Return the [x, y] coordinate for the center point of the cell that contains the specified text.  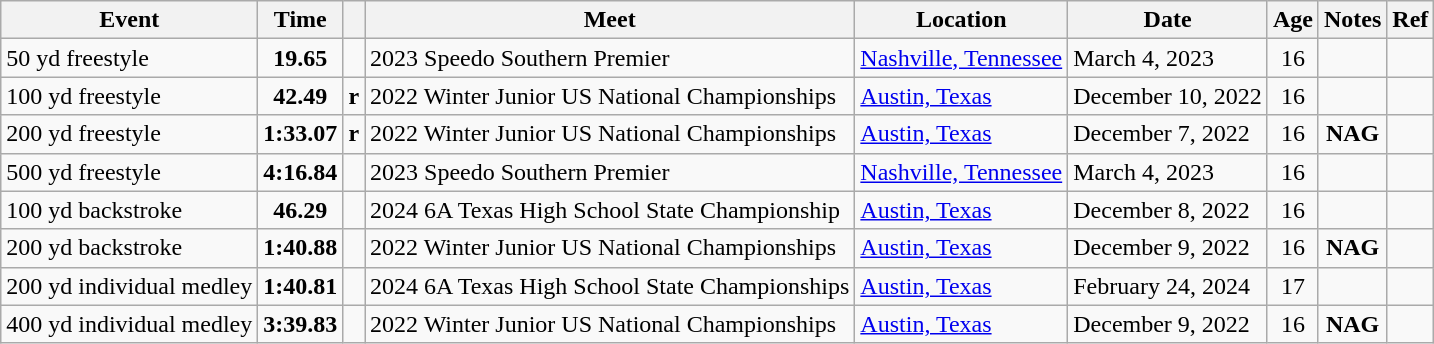
Meet [610, 20]
February 24, 2024 [1168, 286]
19.65 [300, 58]
Time [300, 20]
Location [962, 20]
December 10, 2022 [1168, 96]
50 yd freestyle [130, 58]
December 7, 2022 [1168, 134]
Ref [1410, 20]
December 8, 2022 [1168, 210]
Notes [1352, 20]
3:39.83 [300, 324]
2024 6A Texas High School State Championships [610, 286]
17 [1292, 286]
500 yd freestyle [130, 172]
200 yd individual medley [130, 286]
Event [130, 20]
2024 6A Texas High School State Championship [610, 210]
100 yd backstroke [130, 210]
Age [1292, 20]
100 yd freestyle [130, 96]
200 yd freestyle [130, 134]
Date [1168, 20]
42.49 [300, 96]
1:40.88 [300, 248]
1:40.81 [300, 286]
46.29 [300, 210]
200 yd backstroke [130, 248]
4:16.84 [300, 172]
400 yd individual medley [130, 324]
1:33.07 [300, 134]
